For the text-containing cell, return its midpoint in [X, Y] coordinate format. 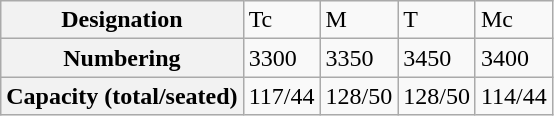
M [359, 20]
Designation [122, 20]
Capacity (total/seated) [122, 96]
117/44 [282, 96]
T [437, 20]
114/44 [514, 96]
3400 [514, 58]
Tc [282, 20]
Mc [514, 20]
3300 [282, 58]
3450 [437, 58]
3350 [359, 58]
Numbering [122, 58]
